Output the (x, y) coordinate of the center of the cell containing the given text.  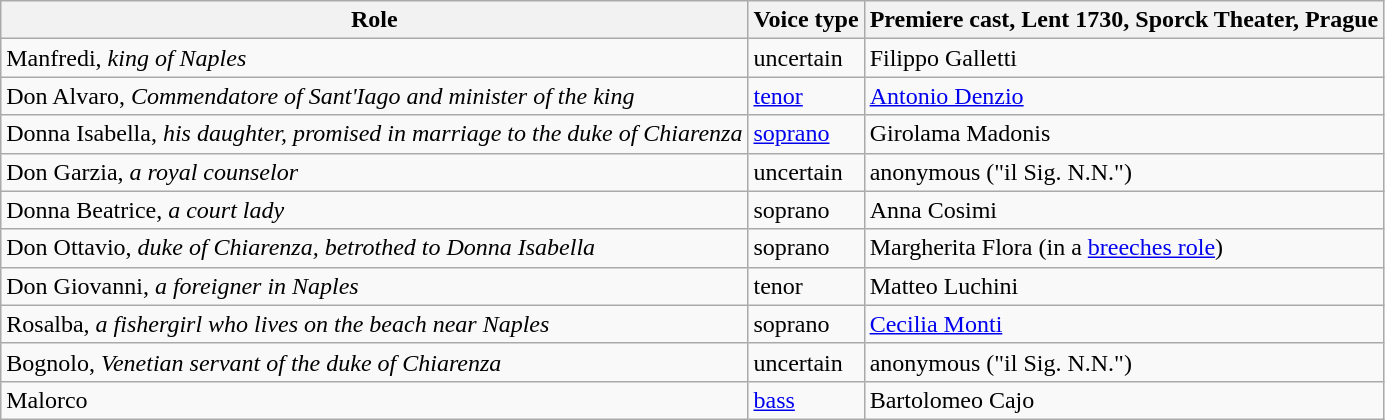
Donna Beatrice, a court lady (374, 210)
Voice type (806, 20)
Matteo Luchini (1124, 286)
Role (374, 20)
Don Giovanni, a foreigner in Naples (374, 286)
Cecilia Monti (1124, 324)
Don Garzia, a royal counselor (374, 172)
Manfredi, king of Naples (374, 58)
Rosalba, a fishergirl who lives on the beach near Naples (374, 324)
Anna Cosimi (1124, 210)
bass (806, 400)
Don Alvaro, Commendatore of Sant'Iago and minister of the king (374, 96)
Premiere cast, Lent 1730, Sporck Theater, Prague (1124, 20)
Donna Isabella, his daughter, promised in marriage to the duke of Chiarenza (374, 134)
Bognolo, Venetian servant of the duke of Chiarenza (374, 362)
Filippo Galletti (1124, 58)
Margherita Flora (in a breeches role) (1124, 248)
Girolama Madonis (1124, 134)
Antonio Denzio (1124, 96)
Bartolomeo Cajo (1124, 400)
Malorco (374, 400)
Don Ottavio, duke of Chiarenza, betrothed to Donna Isabella (374, 248)
